Detect which cell encompasses the target text, then output its [X, Y] center coordinate. 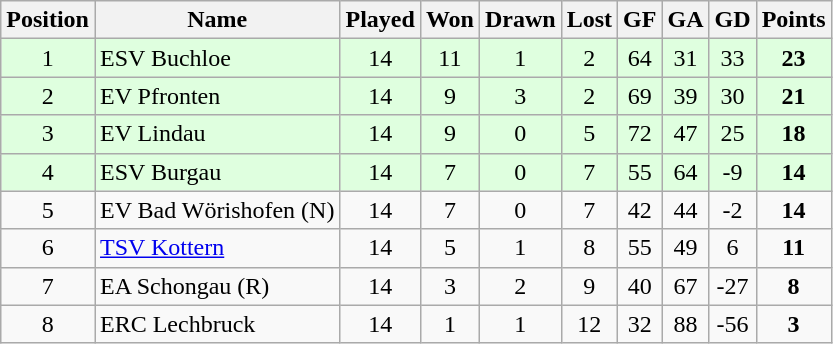
69 [640, 96]
49 [686, 248]
TSV Kottern [216, 248]
30 [732, 96]
40 [640, 286]
EV Lindau [216, 134]
Played [380, 20]
12 [589, 324]
EV Bad Wörishofen (N) [216, 210]
21 [794, 96]
Position [48, 20]
-56 [732, 324]
67 [686, 286]
18 [794, 134]
23 [794, 58]
42 [640, 210]
Won [450, 20]
ESV Buchloe [216, 58]
32 [640, 324]
31 [686, 58]
-9 [732, 172]
88 [686, 324]
GF [640, 20]
39 [686, 96]
-27 [732, 286]
ERC Lechbruck [216, 324]
4 [48, 172]
Points [794, 20]
Lost [589, 20]
Name [216, 20]
ESV Burgau [216, 172]
47 [686, 134]
Drawn [520, 20]
EV Pfronten [216, 96]
25 [732, 134]
GD [732, 20]
44 [686, 210]
-2 [732, 210]
EA Schongau (R) [216, 286]
GA [686, 20]
33 [732, 58]
72 [640, 134]
